For the text-containing cell, return its midpoint in (x, y) coordinate format. 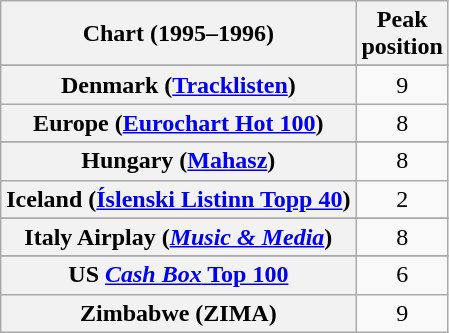
Hungary (Mahasz) (178, 161)
Europe (Eurochart Hot 100) (178, 123)
Peakposition (402, 34)
2 (402, 199)
US Cash Box Top 100 (178, 275)
Iceland (Íslenski Listinn Topp 40) (178, 199)
Chart (1995–1996) (178, 34)
Zimbabwe (ZIMA) (178, 313)
Denmark (Tracklisten) (178, 85)
6 (402, 275)
Italy Airplay (Music & Media) (178, 237)
